Find where the given text appears and provide that cell's center as (x, y) coordinate. 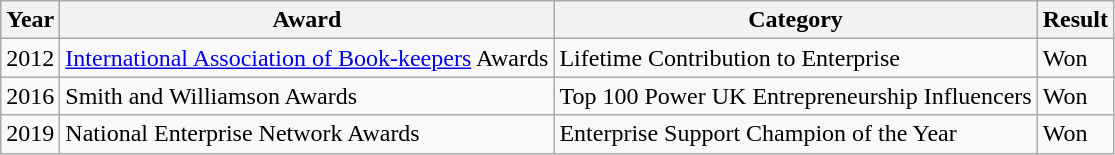
Smith and Williamson Awards (307, 96)
Award (307, 20)
Top 100 Power UK Entrepreneurship Influencers (796, 96)
Enterprise Support Champion of the Year (796, 134)
National Enterprise Network Awards (307, 134)
International Association of Book-keepers Awards (307, 58)
Result (1075, 20)
Lifetime Contribution to Enterprise (796, 58)
2012 (30, 58)
2019 (30, 134)
Category (796, 20)
Year (30, 20)
2016 (30, 96)
